Detect which cell encompasses the target text, then output its [X, Y] center coordinate. 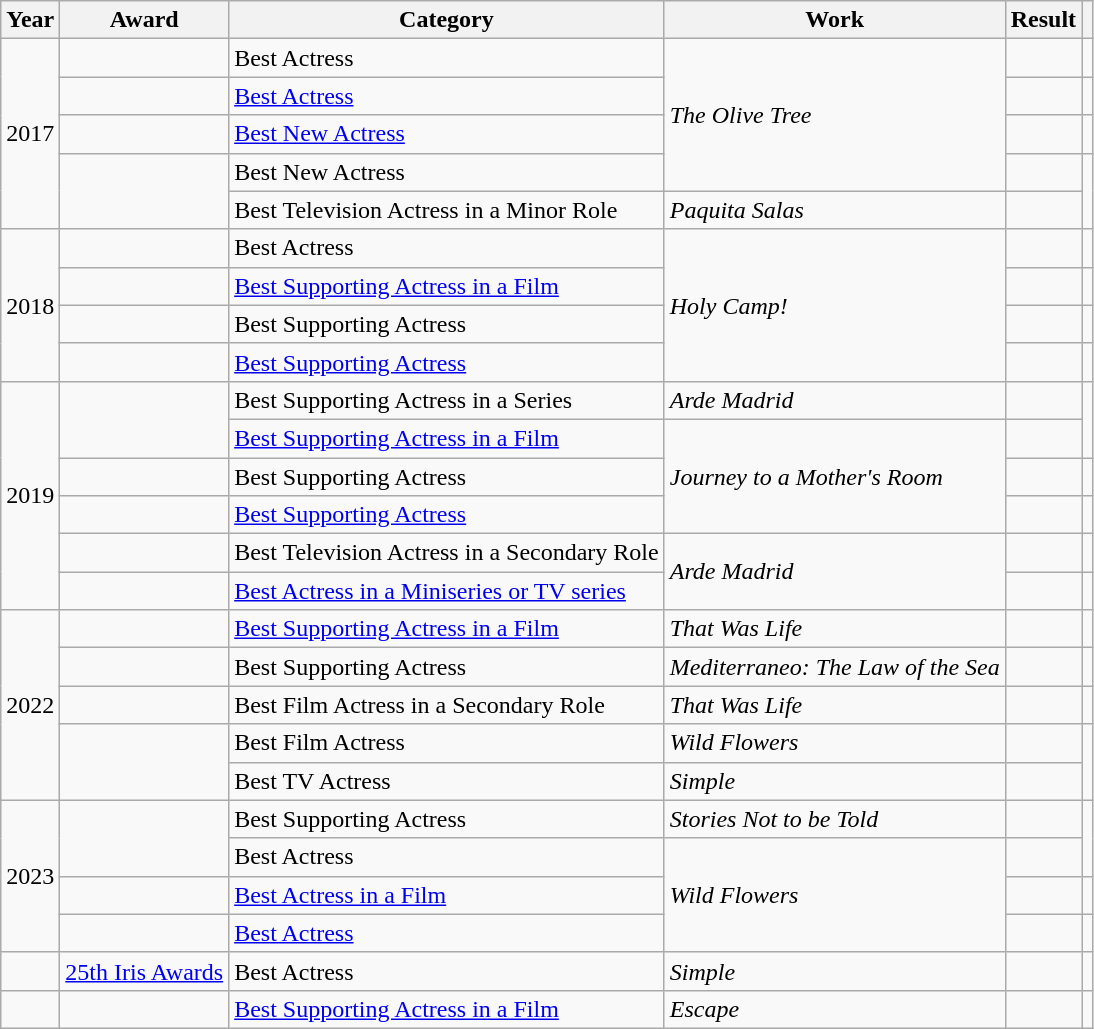
Category [447, 20]
2018 [30, 305]
Best Actress in a Miniseries or TV series [447, 591]
25th Iris Awards [144, 971]
Journey to a Mother's Room [834, 476]
Year [30, 20]
2017 [30, 134]
Award [144, 20]
Best Television Actress in a Minor Role [447, 210]
Best Actress in a Film [447, 895]
Work [834, 20]
Result [1043, 20]
Holy Camp! [834, 305]
Paquita Salas [834, 210]
2019 [30, 495]
2023 [30, 876]
Best Film Actress [447, 743]
2022 [30, 705]
Mediterraneo: The Law of the Sea [834, 667]
Escape [834, 1009]
Best Film Actress in a Secondary Role [447, 705]
Best Supporting Actress in a Series [447, 400]
Best Television Actress in a Secondary Role [447, 553]
The Olive Tree [834, 115]
Best TV Actress [447, 781]
Stories Not to be Told [834, 819]
